Return the [x, y] coordinate for the center point of the cell that contains the specified text.  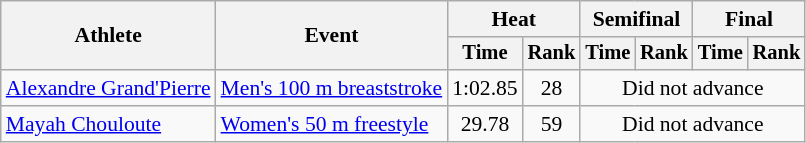
Final [749, 19]
Semifinal [636, 19]
Mayah Chouloute [108, 124]
59 [552, 124]
Men's 100 m breaststroke [332, 88]
Heat [514, 19]
28 [552, 88]
Women's 50 m freestyle [332, 124]
Alexandre Grand'Pierre [108, 88]
Athlete [108, 36]
1:02.85 [484, 88]
29.78 [484, 124]
Event [332, 36]
